From the cell containing the given text, extract its center point as (X, Y) coordinate. 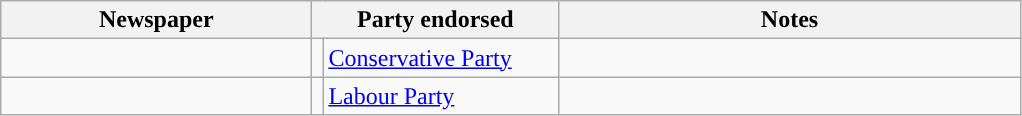
Labour Party (441, 96)
Newspaper (156, 20)
Notes (790, 20)
Conservative Party (441, 58)
Party endorsed (436, 20)
